Detect which cell encompasses the target text, then output its [X, Y] center coordinate. 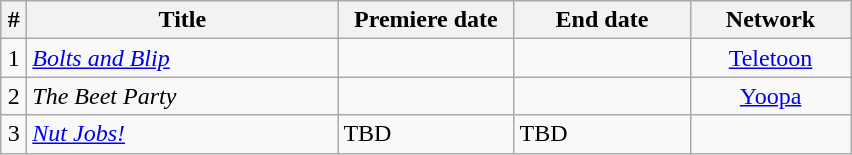
Premiere date [426, 20]
2 [14, 96]
Teletoon [770, 58]
Title [182, 20]
Yoopa [770, 96]
# [14, 20]
Bolts and Blip [182, 58]
The Beet Party [182, 96]
Nut Jobs! [182, 134]
Network [770, 20]
1 [14, 58]
End date [602, 20]
3 [14, 134]
